Provide the [X, Y] coordinate of the cell's center where the given text is located.  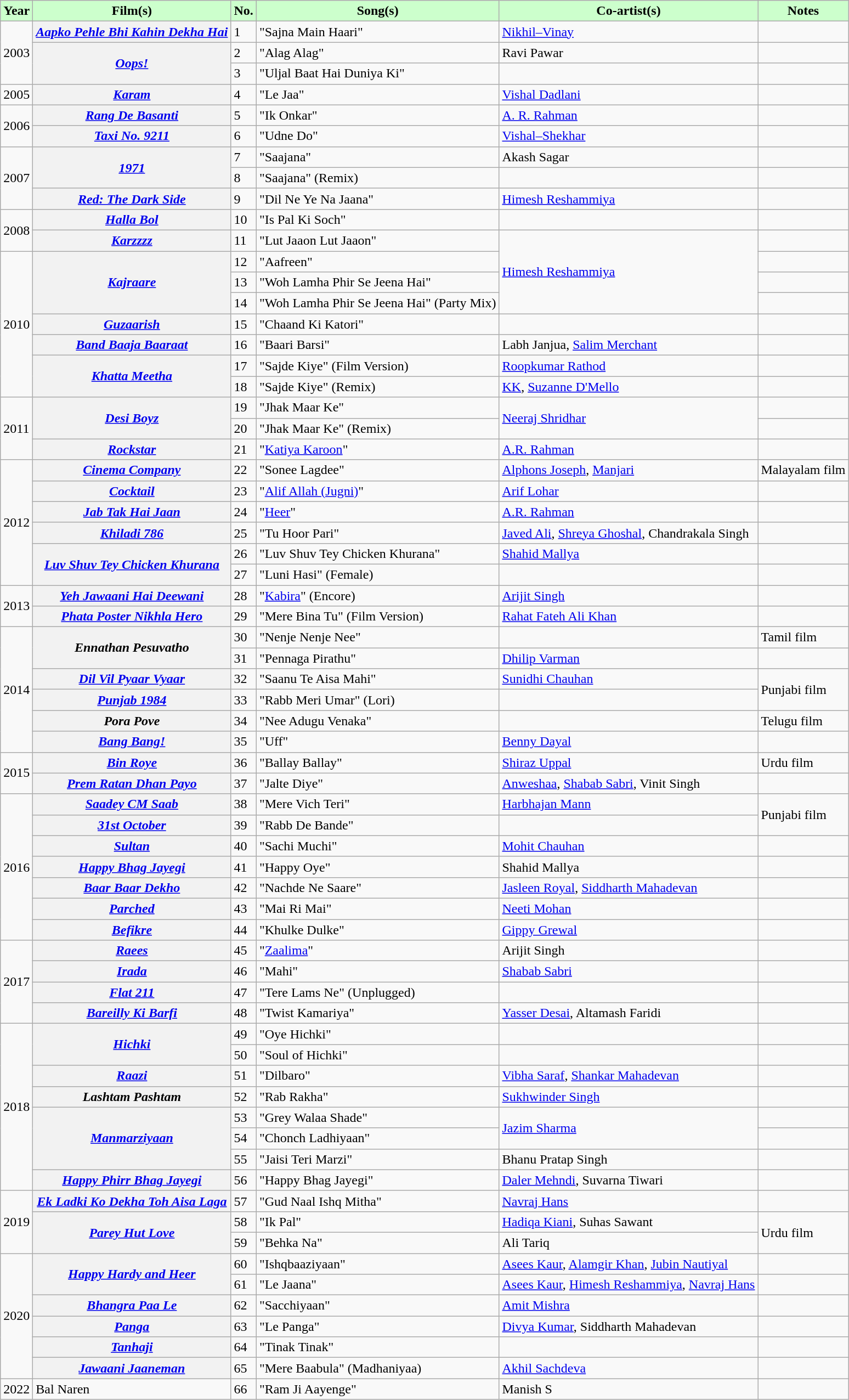
Mohit Chauhan [629, 846]
Shiraz Uppal [629, 763]
"Nachde Ne Saare" [377, 888]
Ravi Pawar [629, 53]
Anweshaa, Shabab Sabri, Vinit Singh [629, 783]
"Dilbaro" [377, 1076]
"Soul of Hichki" [377, 1055]
53 [244, 1117]
15 [244, 324]
Navraj Hans [629, 1201]
Khiladi 786 [132, 533]
Guzaarish [132, 324]
20 [244, 428]
12 [244, 262]
"Happy Bhag Jayegi" [377, 1180]
Baar Baar Dekho [132, 888]
"Sonee Lagdee" [377, 470]
27 [244, 574]
2015 [16, 773]
Parched [132, 908]
Raees [132, 951]
"Mahi" [377, 972]
Akash Sagar [629, 157]
No. [244, 11]
Bang Bang! [132, 742]
"Is Pal Ki Soch" [377, 219]
9 [244, 199]
"Woh Lamha Phir Se Jeena Hai" [377, 283]
"Saanu Te Aisa Mahi" [377, 679]
2012 [16, 522]
Aapko Pehle Bhi Kahin Dekha Hai [132, 32]
41 [244, 867]
4 [244, 94]
"Uljal Baat Hai Duniya Ki" [377, 74]
"Nenje Nenje Nee" [377, 637]
2014 [16, 690]
Nikhil–Vinay [629, 32]
"Tere Lams Ne" (Unplugged) [377, 992]
46 [244, 972]
"Grey Walaa Shade" [377, 1117]
Pora Pove [132, 721]
Gippy Grewal [629, 930]
"Zaalima" [377, 951]
14 [244, 303]
Neeraj Shridhar [629, 418]
Shabab Sabri [629, 972]
Luv Shuv Tey Chicken Khurana [132, 564]
"Dil Ne Ye Na Jaana" [377, 199]
Happy Phirr Bhag Jayegi [132, 1180]
Co-artist(s) [629, 11]
7 [244, 157]
"Saajana" (Remix) [377, 178]
17 [244, 366]
66 [244, 1389]
Year [16, 11]
2010 [16, 324]
Phata Poster Nikhla Hero [132, 617]
3 [244, 74]
Asees Kaur, Himesh Reshammiya, Navraj Hans [629, 1285]
Asees Kaur, Alamgir Khan, Jubin Nautiyal [629, 1263]
"Sacchiyaan" [377, 1306]
"Aafreen" [377, 262]
2020 [16, 1316]
48 [244, 1013]
Bal Naren [132, 1389]
43 [244, 908]
Manmarziyaan [132, 1138]
"Oye Hichki" [377, 1034]
Neeti Mohan [629, 908]
"Ballay Ballay" [377, 763]
37 [244, 783]
2007 [16, 178]
Jazim Sharma [629, 1128]
Amit Mishra [629, 1306]
26 [244, 554]
11 [244, 240]
Jasleen Royal, Siddharth Mahadevan [629, 888]
"Rab Rakha" [377, 1097]
Film(s) [132, 11]
32 [244, 679]
2011 [16, 428]
A. R. Rahman [629, 115]
Malayalam film [803, 470]
Cinema Company [132, 470]
"Chaand Ki Katori" [377, 324]
60 [244, 1263]
62 [244, 1306]
35 [244, 742]
Ek Ladki Ko Dekha Toh Aisa Laga [132, 1201]
44 [244, 930]
Halla Bol [132, 219]
25 [244, 533]
"Gud Naal Ishq Mitha" [377, 1201]
23 [244, 491]
"Uff" [377, 742]
8 [244, 178]
Bhangra Paa Le [132, 1306]
31st October [132, 825]
Notes [803, 11]
Yasser Desai, Altamash Faridi [629, 1013]
Red: The Dark Side [132, 199]
Cocktail [132, 491]
Manish S [629, 1389]
"Alag Alag" [377, 53]
Sultan [132, 846]
Punjab 1984 [132, 700]
Raazi [132, 1076]
2003 [16, 53]
1971 [132, 167]
Befikre [132, 930]
2 [244, 53]
57 [244, 1201]
54 [244, 1138]
Oops! [132, 63]
50 [244, 1055]
"Udne Do" [377, 136]
Sunidhi Chauhan [629, 679]
"Heer" [377, 512]
"Mere Vich Teri" [377, 804]
Kajraare [132, 283]
6 [244, 136]
Divya Kumar, Siddharth Mahadevan [629, 1326]
"Le Jaa" [377, 94]
10 [244, 219]
"Sajna Main Haari" [377, 32]
Harbhajan Mann [629, 804]
Irada [132, 972]
Happy Bhag Jayegi [132, 867]
"Ik Pal" [377, 1222]
"Rabb De Bande" [377, 825]
2022 [16, 1389]
Akhil Sachdeva [629, 1368]
18 [244, 387]
"Ishqbaaziyaan" [377, 1263]
39 [244, 825]
Band Baaja Baaraat [132, 345]
64 [244, 1347]
"Happy Oye" [377, 867]
47 [244, 992]
"Katiya Karoon" [377, 449]
Vishal–Shekhar [629, 136]
"Kabira" (Encore) [377, 595]
65 [244, 1368]
19 [244, 408]
5 [244, 115]
42 [244, 888]
45 [244, 951]
"Luv Shuv Tey Chicken Khurana" [377, 554]
33 [244, 700]
28 [244, 595]
Lashtam Pashtam [132, 1097]
Dhilip Varman [629, 658]
30 [244, 637]
36 [244, 763]
"Twist Kamariya" [377, 1013]
52 [244, 1097]
"Baari Barsi" [377, 345]
"Saajana" [377, 157]
KK, Suzanne D'Mello [629, 387]
"Ik Onkar" [377, 115]
58 [244, 1222]
59 [244, 1243]
"Chonch Ladhiyaan" [377, 1138]
2008 [16, 230]
Ennathan Pesuvatho [132, 648]
55 [244, 1159]
Rockstar [132, 449]
Bareilly Ki Barfi [132, 1013]
Roopkumar Rathod [629, 366]
"Behka Na" [377, 1243]
"Jhak Maar Ke" (Remix) [377, 428]
"Khulke Dulke" [377, 930]
"Tu Hoor Pari" [377, 533]
Telugu film [803, 721]
"Jaisi Teri Marzi" [377, 1159]
13 [244, 283]
Dil Vil Pyaar Vyaar [132, 679]
Tamil film [803, 637]
Jab Tak Hai Jaan [132, 512]
2013 [16, 606]
21 [244, 449]
Flat 211 [132, 992]
16 [244, 345]
2019 [16, 1222]
"Tinak Tinak" [377, 1347]
2016 [16, 867]
24 [244, 512]
Parey Hut Love [132, 1232]
Jawaani Jaaneman [132, 1368]
Labh Janjua, Salim Merchant [629, 345]
2006 [16, 126]
Daler Mehndi, Suvarna Tiwari [629, 1180]
"Ram Ji Aayenge" [377, 1389]
Rahat Fateh Ali Khan [629, 617]
Alphons Joseph, Manjari [629, 470]
31 [244, 658]
"Mere Bina Tu" (Film Version) [377, 617]
40 [244, 846]
22 [244, 470]
Vibha Saraf, Shankar Mahadevan [629, 1076]
"Le Jaana" [377, 1285]
Benny Dayal [629, 742]
Javed Ali, Shreya Ghoshal, Chandrakala Singh [629, 533]
Arif Lohar [629, 491]
Sukhwinder Singh [629, 1097]
2018 [16, 1107]
"Pennaga Pirathu" [377, 658]
61 [244, 1285]
38 [244, 804]
"Jalte Diye" [377, 783]
"Jhak Maar Ke" [377, 408]
34 [244, 721]
56 [244, 1180]
Karzzzz [132, 240]
"Mai Ri Mai" [377, 908]
Rang De Basanti [132, 115]
"Sajde Kiye" (Remix) [377, 387]
Bin Roye [132, 763]
Vishal Dadlani [629, 94]
2017 [16, 982]
Hadiqa Kiani, Suhas Sawant [629, 1222]
"Le Panga" [377, 1326]
Bhanu Pratap Singh [629, 1159]
Yeh Jawaani Hai Deewani [132, 595]
"Rabb Meri Umar" (Lori) [377, 700]
Desi Boyz [132, 418]
"Sajde Kiye" (Film Version) [377, 366]
"Lut Jaaon Lut Jaaon" [377, 240]
Ali Tariq [629, 1243]
"Alif Allah (Jugni)" [377, 491]
"Mere Baabula" (Madhaniyaa) [377, 1368]
Hichki [132, 1045]
Tanhaji [132, 1347]
29 [244, 617]
Khatta Meetha [132, 376]
"Luni Hasi" (Female) [377, 574]
51 [244, 1076]
63 [244, 1326]
"Sachi Muchi" [377, 846]
Taxi No. 9211 [132, 136]
Prem Ratan Dhan Payo [132, 783]
"Nee Adugu Venaka" [377, 721]
Karam [132, 94]
49 [244, 1034]
"Woh Lamha Phir Se Jeena Hai" (Party Mix) [377, 303]
Panga [132, 1326]
Song(s) [377, 11]
2005 [16, 94]
1 [244, 32]
Happy Hardy and Heer [132, 1274]
Saadey CM Saab [132, 804]
